Search for the cell housing the specified text and yield its [X, Y] center coordinate. 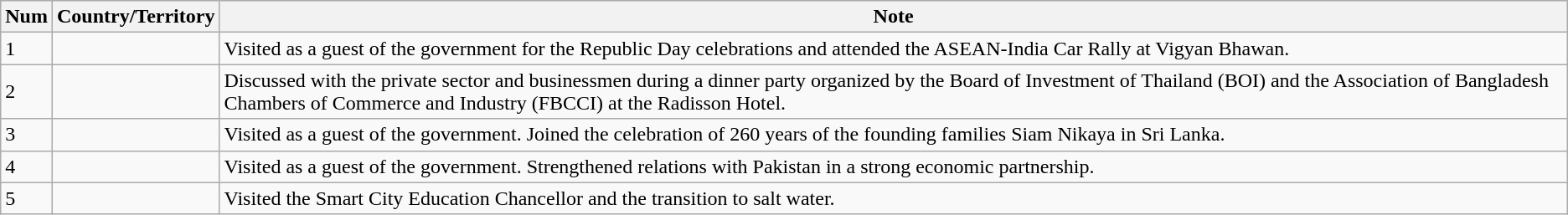
Note [893, 17]
Country/Territory [136, 17]
5 [27, 198]
Visited as a guest of the government. Joined the celebration of 260 years of the founding families Siam Nikaya in Sri Lanka. [893, 135]
Visited the Smart City Education Chancellor and the transition to salt water. [893, 198]
4 [27, 166]
3 [27, 135]
Num [27, 17]
Visited as a guest of the government for the Republic Day celebrations and attended the ASEAN-India Car Rally at Vigyan Bhawan. [893, 49]
2 [27, 92]
1 [27, 49]
Visited as a guest of the government. Strengthened relations with Pakistan in a strong economic partnership. [893, 166]
